Search for the cell housing the specified text and yield its (X, Y) center coordinate. 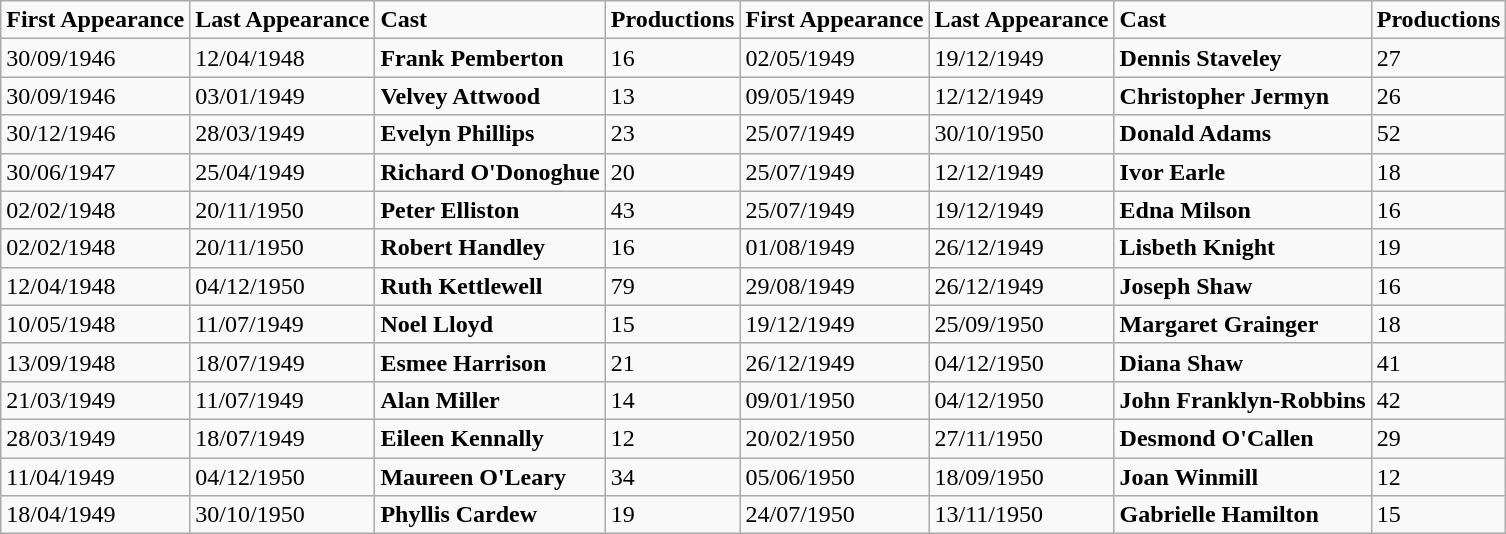
Velvey Attwood (490, 96)
02/05/1949 (834, 58)
Margaret Grainger (1242, 324)
Eileen Kennally (490, 438)
05/06/1950 (834, 477)
52 (1438, 134)
03/01/1949 (282, 96)
Alan Miller (490, 400)
Christopher Jermyn (1242, 96)
Phyllis Cardew (490, 515)
Ivor Earle (1242, 172)
Donald Adams (1242, 134)
Esmee Harrison (490, 362)
30/06/1947 (96, 172)
09/05/1949 (834, 96)
27/11/1950 (1022, 438)
01/08/1949 (834, 248)
Lisbeth Knight (1242, 248)
Desmond O'Callen (1242, 438)
23 (672, 134)
21 (672, 362)
20 (672, 172)
27 (1438, 58)
Noel Lloyd (490, 324)
79 (672, 286)
John Franklyn-Robbins (1242, 400)
Robert Handley (490, 248)
20/02/1950 (834, 438)
Frank Pemberton (490, 58)
Joan Winmill (1242, 477)
14 (672, 400)
Peter Elliston (490, 210)
13/09/1948 (96, 362)
34 (672, 477)
18/04/1949 (96, 515)
Diana Shaw (1242, 362)
11/04/1949 (96, 477)
13/11/1950 (1022, 515)
18/09/1950 (1022, 477)
24/07/1950 (834, 515)
Edna Milson (1242, 210)
10/05/1948 (96, 324)
Richard O'Donoghue (490, 172)
Joseph Shaw (1242, 286)
29/08/1949 (834, 286)
Maureen O'Leary (490, 477)
Dennis Staveley (1242, 58)
13 (672, 96)
42 (1438, 400)
09/01/1950 (834, 400)
Gabrielle Hamilton (1242, 515)
29 (1438, 438)
43 (672, 210)
26 (1438, 96)
30/12/1946 (96, 134)
21/03/1949 (96, 400)
25/09/1950 (1022, 324)
25/04/1949 (282, 172)
41 (1438, 362)
Ruth Kettlewell (490, 286)
Evelyn Phillips (490, 134)
